Determine the (x, y) coordinate at the center of the cell enclosing the given text.  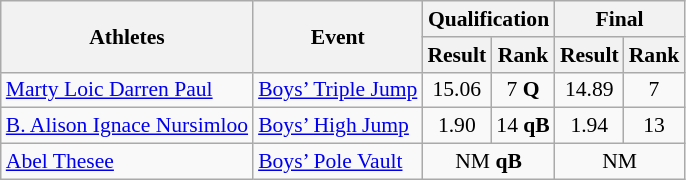
14.89 (590, 90)
Abel Thesee (127, 162)
Athletes (127, 36)
NM (620, 162)
14 qB (523, 126)
Qualification (488, 19)
7 Q (523, 90)
Boys’ Pole Vault (338, 162)
NM qB (488, 162)
15.06 (456, 90)
13 (654, 126)
Final (620, 19)
7 (654, 90)
B. Alison Ignace Nursimloo (127, 126)
Event (338, 36)
1.90 (456, 126)
Boys’ Triple Jump (338, 90)
Boys’ High Jump (338, 126)
1.94 (590, 126)
Marty Loic Darren Paul (127, 90)
